Locate the cell with the specified text and output its [x, y] center coordinate. 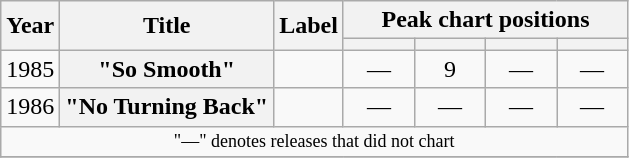
Title [167, 26]
9 [450, 69]
Year [30, 26]
"So Smooth" [167, 69]
1986 [30, 107]
"—" denotes releases that did not chart [314, 142]
Peak chart positions [485, 20]
Label [309, 26]
1985 [30, 69]
"No Turning Back" [167, 107]
